Provide the [X, Y] coordinate of the cell's center where the given text is located.  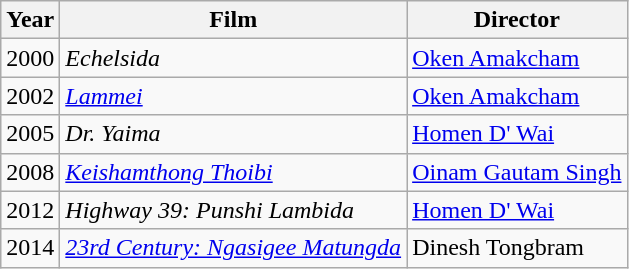
2000 [30, 58]
Director [517, 20]
2008 [30, 172]
Lammei [234, 96]
Film [234, 20]
Echelsida [234, 58]
Dr. Yaima [234, 134]
2005 [30, 134]
23rd Century: Ngasigee Matungda [234, 248]
Dinesh Tongbram [517, 248]
2002 [30, 96]
Year [30, 20]
2014 [30, 248]
2012 [30, 210]
Highway 39: Punshi Lambida [234, 210]
Oinam Gautam Singh [517, 172]
Keishamthong Thoibi [234, 172]
